Scan for the cell matching the given text and deliver its [X, Y] coordinate at center. 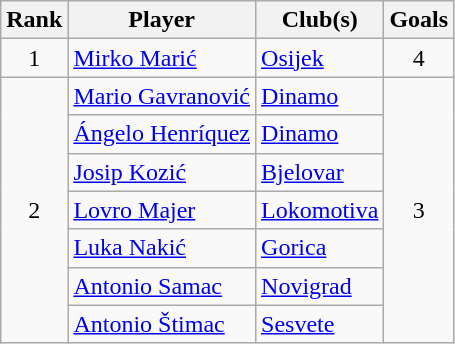
Lovro Majer [162, 210]
2 [34, 210]
1 [34, 58]
3 [419, 210]
Antonio Štimac [162, 324]
Sesvete [320, 324]
Goals [419, 20]
Rank [34, 20]
Osijek [320, 58]
Luka Nakić [162, 248]
Josip Kozić [162, 172]
Antonio Samac [162, 286]
Player [162, 20]
Ángelo Henríquez [162, 134]
Mario Gavranović [162, 96]
Club(s) [320, 20]
Bjelovar [320, 172]
Gorica [320, 248]
Mirko Marić [162, 58]
Novigrad [320, 286]
4 [419, 58]
Lokomotiva [320, 210]
